Return [x, y] of the center of cell containing provided text 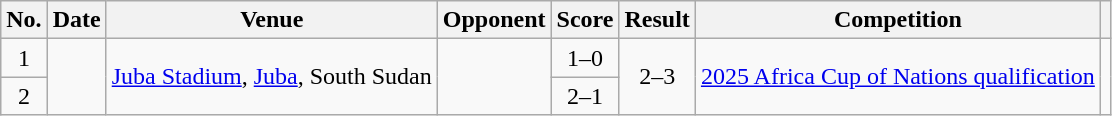
2–3 [657, 77]
Juba Stadium, Juba, South Sudan [272, 77]
1 [24, 58]
2–1 [585, 96]
2 [24, 96]
2025 Africa Cup of Nations qualification [898, 77]
No. [24, 20]
Venue [272, 20]
1–0 [585, 58]
Score [585, 20]
Date [76, 20]
Opponent [494, 20]
Competition [898, 20]
Result [657, 20]
